From the cell containing the given text, extract its center point as (X, Y) coordinate. 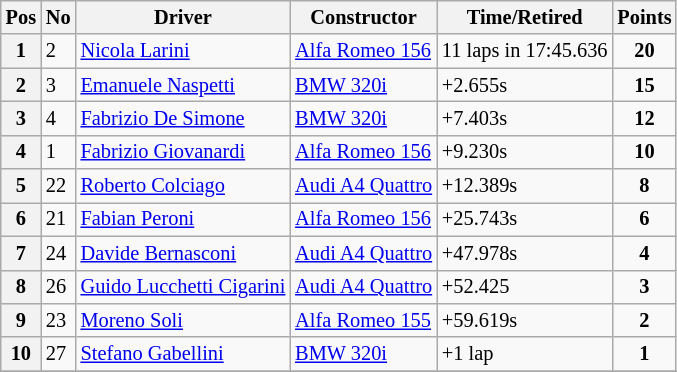
24 (58, 253)
No (58, 17)
Fabian Peroni (184, 219)
Emanuele Naspetti (184, 85)
Pos (21, 17)
Fabrizio De Simone (184, 118)
Guido Lucchetti Cigarini (184, 287)
Nicola Larini (184, 51)
15 (644, 85)
Driver (184, 17)
+1 lap (524, 354)
+59.619s (524, 320)
+47.978s (524, 253)
21 (58, 219)
23 (58, 320)
Fabrizio Giovanardi (184, 152)
+2.655s (524, 85)
27 (58, 354)
+9.230s (524, 152)
7 (21, 253)
Moreno Soli (184, 320)
12 (644, 118)
Alfa Romeo 155 (364, 320)
11 laps in 17:45.636 (524, 51)
Stefano Gabellini (184, 354)
Time/Retired (524, 17)
9 (21, 320)
+52.425 (524, 287)
Points (644, 17)
+7.403s (524, 118)
Roberto Colciago (184, 186)
Davide Bernasconi (184, 253)
Constructor (364, 17)
26 (58, 287)
+12.389s (524, 186)
22 (58, 186)
+25.743s (524, 219)
5 (21, 186)
20 (644, 51)
